Locate the cell with the specified text and output its (x, y) center coordinate. 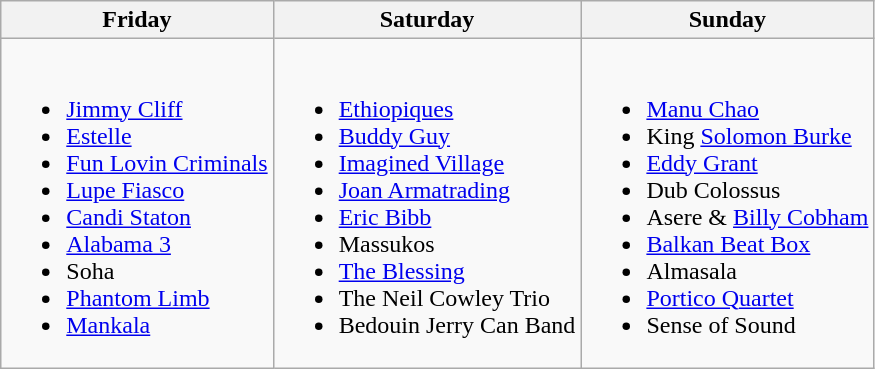
Jimmy CliffEstelleFun Lovin CriminalsLupe FiascoCandi StatonAlabama 3SohaPhantom LimbMankala (137, 204)
Saturday (427, 20)
EthiopiquesBuddy GuyImagined VillageJoan ArmatradingEric BibbMassukosThe BlessingThe Neil Cowley TrioBedouin Jerry Can Band (427, 204)
Friday (137, 20)
Sunday (728, 20)
Manu ChaoKing Solomon BurkeEddy GrantDub ColossusAsere & Billy CobhamBalkan Beat BoxAlmasalaPortico QuartetSense of Sound (728, 204)
